Pinpoint the cell where the given text exists, returning its [X, Y] midpoint coordinate. 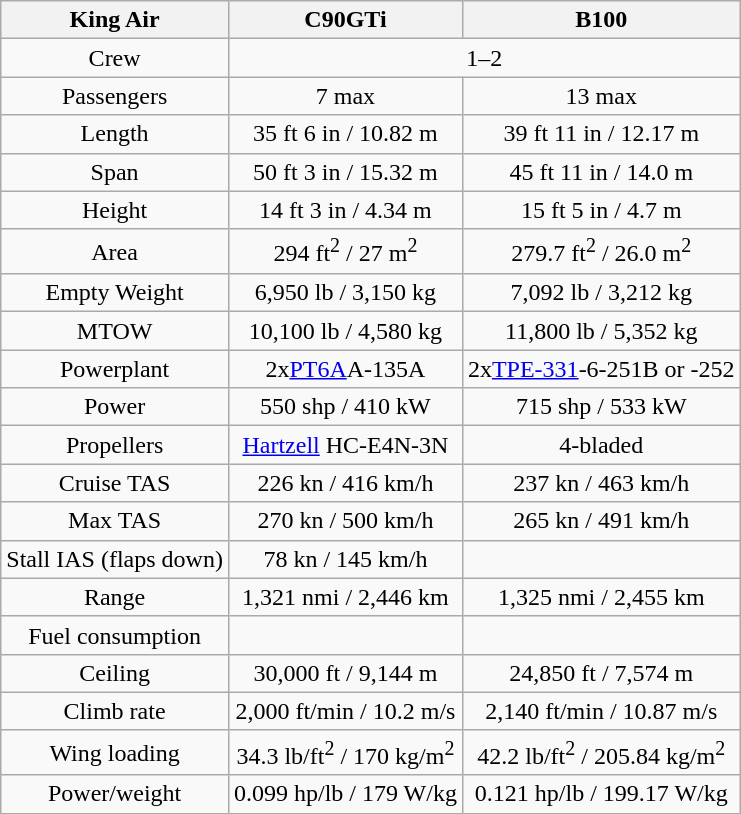
7 max [345, 96]
14 ft 3 in / 4.34 m [345, 210]
Area [115, 252]
279.7 ft2 / 26.0 m2 [601, 252]
1,321 nmi / 2,446 km [345, 597]
2xTPE-331-6-251B or -252 [601, 369]
78 kn / 145 km/h [345, 559]
Crew [115, 58]
Fuel consumption [115, 635]
Powerplant [115, 369]
24,850 ft / 7,574 m [601, 673]
10,100 lb / 4,580 kg [345, 331]
Range [115, 597]
715 shp / 533 kW [601, 407]
42.2 lb/ft2 / 205.84 kg/m2 [601, 752]
35 ft 6 in / 10.82 m [345, 134]
Hartzell HC-E4N-3N [345, 445]
11,800 lb / 5,352 kg [601, 331]
13 max [601, 96]
King Air [115, 20]
B100 [601, 20]
30,000 ft / 9,144 m [345, 673]
Power/weight [115, 794]
Passengers [115, 96]
Length [115, 134]
265 kn / 491 km/h [601, 521]
4-bladed [601, 445]
2,000 ft/min / 10.2 m/s [345, 711]
45 ft 11 in / 14.0 m [601, 172]
Wing loading [115, 752]
270 kn / 500 km/h [345, 521]
Span [115, 172]
226 kn / 416 km/h [345, 483]
C90GTi [345, 20]
294 ft2 / 27 m2 [345, 252]
Empty Weight [115, 293]
1,325 nmi / 2,455 km [601, 597]
39 ft 11 in / 12.17 m [601, 134]
1–2 [484, 58]
2,140 ft/min / 10.87 m/s [601, 711]
2xPT6AA-135A [345, 369]
Climb rate [115, 711]
7,092 lb / 3,212 kg [601, 293]
Stall IAS (flaps down) [115, 559]
Propellers [115, 445]
Ceiling [115, 673]
34.3 lb/ft2 / 170 kg/m2 [345, 752]
0.121 hp/lb / 199.17 W/kg [601, 794]
15 ft 5 in / 4.7 m [601, 210]
237 kn / 463 km/h [601, 483]
MTOW [115, 331]
6,950 lb / 3,150 kg [345, 293]
550 shp / 410 kW [345, 407]
50 ft 3 in / 15.32 m [345, 172]
0.099 hp/lb / 179 W/kg [345, 794]
Max TAS [115, 521]
Height [115, 210]
Power [115, 407]
Cruise TAS [115, 483]
